Extract the (X, Y) coordinate from the center of the cell holding the provided text.  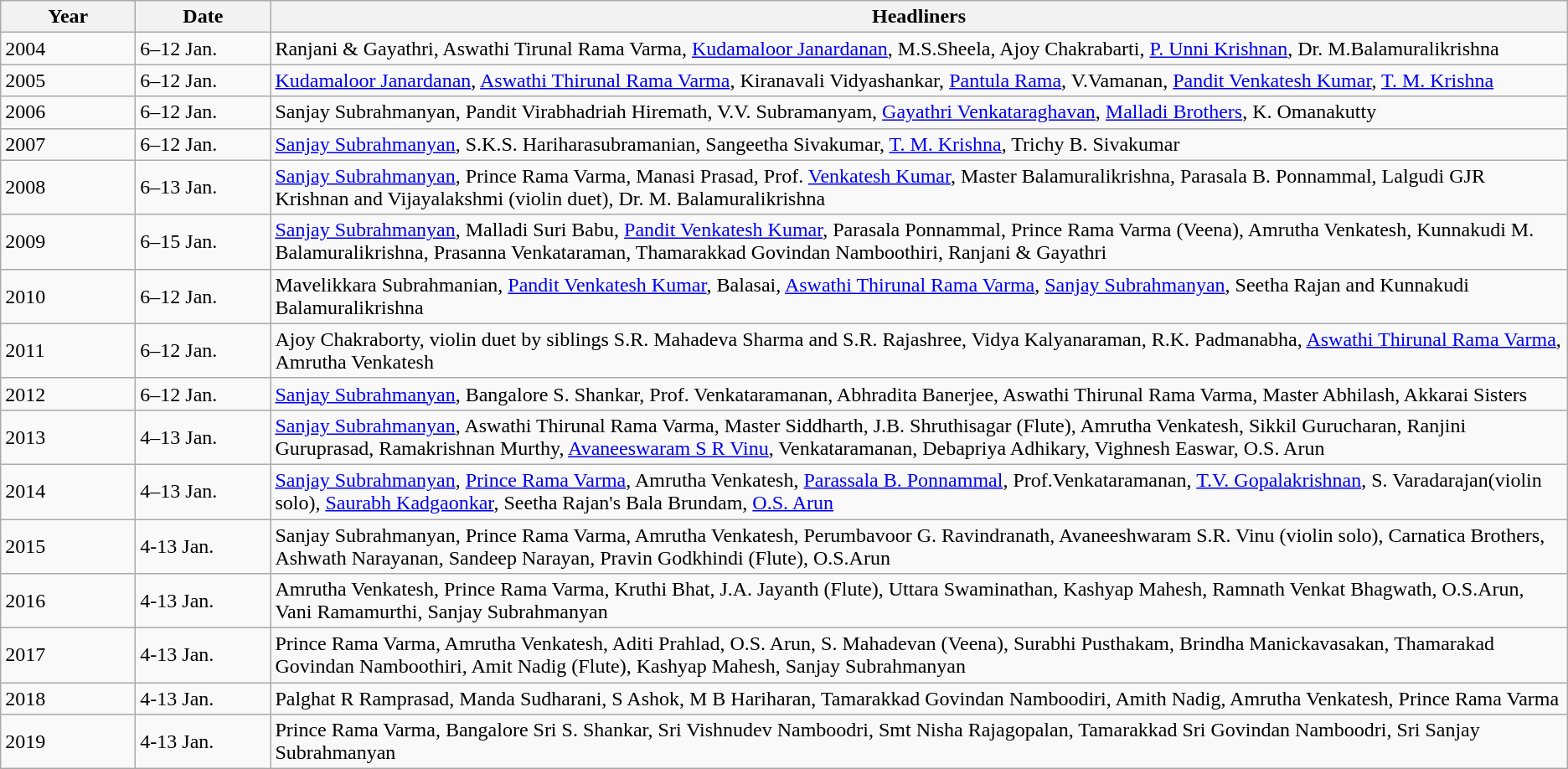
2009 (69, 241)
2014 (69, 491)
2015 (69, 546)
2005 (69, 80)
Palghat R Ramprasad, Manda Sudharani, S Ashok, M B Hariharan, Tamarakkad Govindan Namboodiri, Amith Nadig, Amrutha Venkatesh, Prince Rama Varma (919, 699)
2010 (69, 297)
2016 (69, 601)
2004 (69, 49)
2012 (69, 394)
Sanjay Subrahmanyan, Pandit Virabhadriah Hiremath, V.V. Subramanyam, Gayathri Venkataraghavan, Malladi Brothers, K. Omanakutty (919, 112)
Year (69, 17)
2019 (69, 742)
2013 (69, 437)
Sanjay Subrahmanyan, S.K.S. Hariharasubramanian, Sangeetha Sivakumar, T. M. Krishna, Trichy B. Sivakumar (919, 144)
2008 (69, 188)
Kudamaloor Janardanan, Aswathi Thirunal Rama Varma, Kiranavali Vidyashankar, Pantula Rama, V.Vamanan, Pandit Venkatesh Kumar, T. M. Krishna (919, 80)
2017 (69, 655)
2007 (69, 144)
Date (203, 17)
Headliners (919, 17)
2018 (69, 699)
2006 (69, 112)
6–15 Jan. (203, 241)
Ranjani & Gayathri, Aswathi Tirunal Rama Varma, Kudamaloor Janardanan, M.S.Sheela, Ajoy Chakrabarti, P. Unni Krishnan, Dr. M.Balamuralikrishna (919, 49)
6–13 Jan. (203, 188)
Sanjay Subrahmanyan, Bangalore S. Shankar, Prof. Venkataramanan, Abhradita Banerjee, Aswathi Thirunal Rama Varma, Master Abhilash, Akkarai Sisters (919, 394)
2011 (69, 350)
